Search for the cell housing the specified text and yield its [x, y] center coordinate. 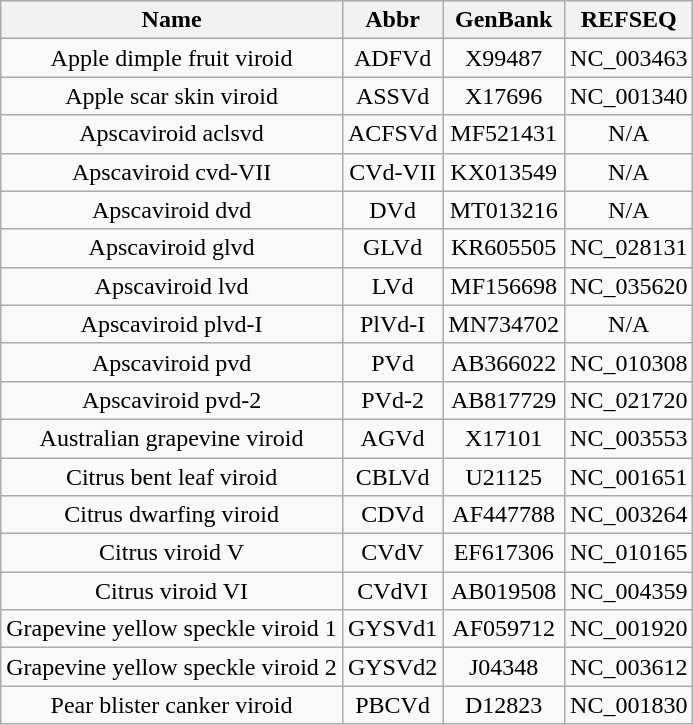
NC_003264 [629, 515]
PVd-2 [392, 400]
NC_028131 [629, 248]
PlVd-I [392, 324]
ACFSVd [392, 134]
GYSVd1 [392, 629]
Australian grapevine viroid [172, 438]
AB366022 [504, 362]
CBLVd [392, 477]
Apscaviroid cvd-VII [172, 172]
Citrus bent leaf viroid [172, 477]
NC_010308 [629, 362]
CDVd [392, 515]
KR605505 [504, 248]
Grapevine yellow speckle viroid 2 [172, 667]
AF447788 [504, 515]
Grapevine yellow speckle viroid 1 [172, 629]
GLVd [392, 248]
NC_003553 [629, 438]
LVd [392, 286]
Pear blister canker viroid [172, 705]
MN734702 [504, 324]
NC_001830 [629, 705]
PBCVd [392, 705]
Apscaviroid lvd [172, 286]
ASSVd [392, 96]
CVdV [392, 553]
Citrus viroid VI [172, 591]
NC_001920 [629, 629]
NC_003612 [629, 667]
NC_001651 [629, 477]
X17696 [504, 96]
Apscaviroid aclsvd [172, 134]
Apple dimple fruit viroid [172, 58]
AGVd [392, 438]
EF617306 [504, 553]
MT013216 [504, 210]
D12823 [504, 705]
CVdVI [392, 591]
DVd [392, 210]
NC_003463 [629, 58]
NC_035620 [629, 286]
Apscaviroid dvd [172, 210]
Citrus dwarfing viroid [172, 515]
AB817729 [504, 400]
U21125 [504, 477]
NC_004359 [629, 591]
Apscaviroid glvd [172, 248]
AF059712 [504, 629]
ADFVd [392, 58]
AB019508 [504, 591]
GenBank [504, 20]
NC_021720 [629, 400]
KX013549 [504, 172]
NC_001340 [629, 96]
Apscaviroid pvd-2 [172, 400]
MF156698 [504, 286]
REFSEQ [629, 20]
X99487 [504, 58]
Apscaviroid pvd [172, 362]
Citrus viroid V [172, 553]
J04348 [504, 667]
GYSVd2 [392, 667]
CVd-VII [392, 172]
PVd [392, 362]
MF521431 [504, 134]
Apscaviroid plvd-I [172, 324]
Apple scar skin viroid [172, 96]
NC_010165 [629, 553]
X17101 [504, 438]
Name [172, 20]
Abbr [392, 20]
